Provide the [X, Y] coordinate of the cell's center where the given text is located.  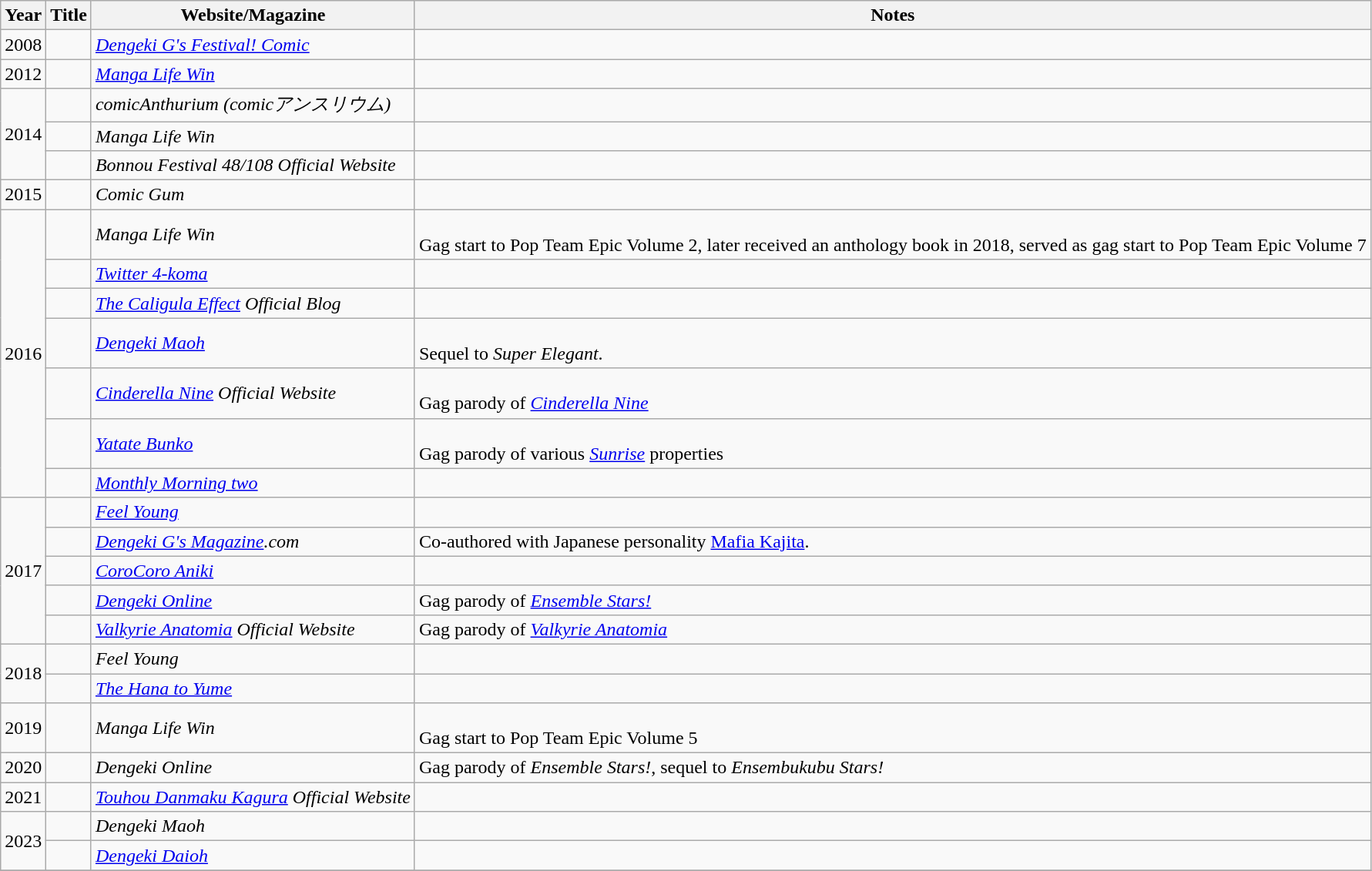
Dengeki G's Festival! Comic [253, 45]
Gag start to Pop Team Epic Volume 2, later received an anthology book in 2018, served as gag start to Pop Team Epic Volume 7 [892, 234]
Website/Magazine [253, 15]
Dengeki G's Magazine.com [253, 541]
Notes [892, 15]
Dengeki Daioh [253, 856]
2017 [23, 571]
Gag parody of various Sunrise properties [892, 444]
Yatate Bunko [253, 444]
Valkyrie Anatomia Official Website [253, 629]
Twitter 4-koma [253, 274]
2020 [23, 768]
Cinderella Nine Official Website [253, 393]
2023 [23, 841]
Gag parody of Cinderella Nine [892, 393]
The Hana to Yume [253, 688]
Comic Gum [253, 195]
2018 [23, 673]
comicAnthurium (comicアンスリウム) [253, 105]
2012 [23, 74]
The Caligula Effect Official Blog [253, 303]
Gag parody of Ensemble Stars!, sequel to Ensembukubu Stars! [892, 768]
Gag start to Pop Team Epic Volume 5 [892, 729]
Monthly Morning two [253, 483]
Touhou Danmaku Kagura Official Website [253, 797]
Bonnou Festival 48/108 Official Website [253, 166]
Gag parody of Ensemble Stars! [892, 600]
2008 [23, 45]
2019 [23, 729]
Year [23, 15]
Title [69, 15]
Co-authored with Japanese personality Mafia Kajita. [892, 541]
2021 [23, 797]
2015 [23, 195]
Sequel to Super Elegant. [892, 343]
2016 [23, 353]
CoroCoro Aniki [253, 571]
2014 [23, 134]
Gag parody of Valkyrie Anatomia [892, 629]
